Output the (X, Y) coordinate of the center of the cell containing the given text.  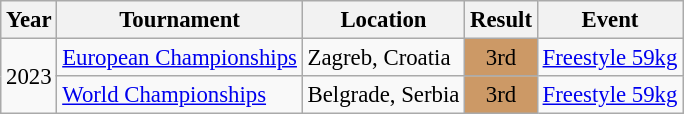
World Championships (180, 95)
Location (383, 20)
Tournament (180, 20)
Year (29, 20)
Event (610, 20)
Result (502, 20)
Belgrade, Serbia (383, 95)
European Championships (180, 58)
2023 (29, 76)
Zagreb, Croatia (383, 58)
